Search for the cell housing the specified text and yield its [x, y] center coordinate. 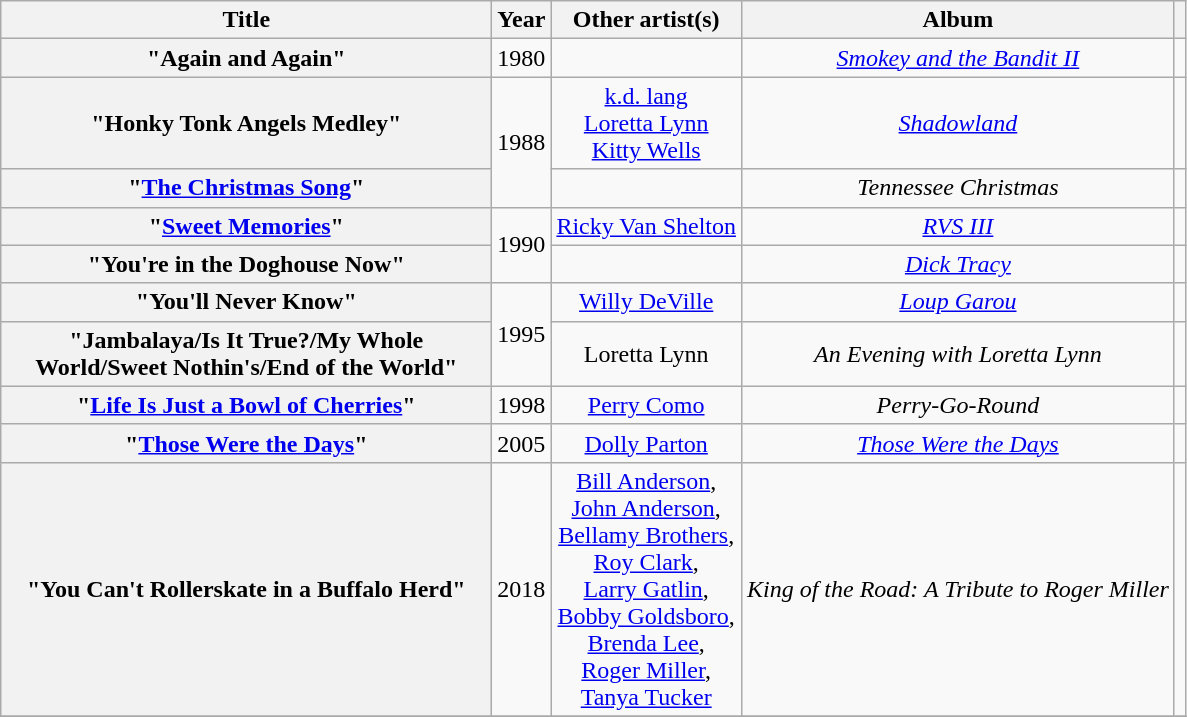
Album [958, 20]
Title [246, 20]
"The Christmas Song" [246, 188]
Dolly Parton [646, 443]
1990 [522, 245]
King of the Road: A Tribute to Roger Miller [958, 589]
Ricky Van Shelton [646, 226]
"You'll Never Know" [246, 302]
RVS III [958, 226]
Other artist(s) [646, 20]
Year [522, 20]
Bill Anderson,John Anderson,Bellamy Brothers,Roy Clark,Larry Gatlin,Bobby Goldsboro,Brenda Lee,Roger Miller,Tanya Tucker [646, 589]
"You Can't Rollerskate in a Buffalo Herd" [246, 589]
1995 [522, 334]
Tennessee Christmas [958, 188]
"You're in the Doghouse Now" [246, 264]
Perry Como [646, 405]
"Jambalaya/Is It True?/My Whole World/Sweet Nothin's/End of the World" [246, 354]
2018 [522, 589]
"Again and Again" [246, 58]
1988 [522, 142]
Loretta Lynn [646, 354]
2005 [522, 443]
"Those Were the Days" [246, 443]
Dick Tracy [958, 264]
Smokey and the Bandit II [958, 58]
"Life Is Just a Bowl of Cherries" [246, 405]
k.d. langLoretta LynnKitty Wells [646, 123]
An Evening with Loretta Lynn [958, 354]
Shadowland [958, 123]
1998 [522, 405]
"Honky Tonk Angels Medley" [246, 123]
1980 [522, 58]
"Sweet Memories" [246, 226]
Willy DeVille [646, 302]
Loup Garou [958, 302]
Those Were the Days [958, 443]
Perry-Go-Round [958, 405]
